Identify which cell holds the provided text, then report its (x, y) central coordinate. 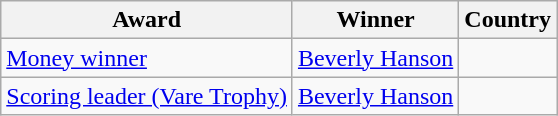
Money winner (147, 58)
Country (508, 20)
Winner (375, 20)
Award (147, 20)
Scoring leader (Vare Trophy) (147, 96)
